Identify which cell holds the provided text, then report its [x, y] central coordinate. 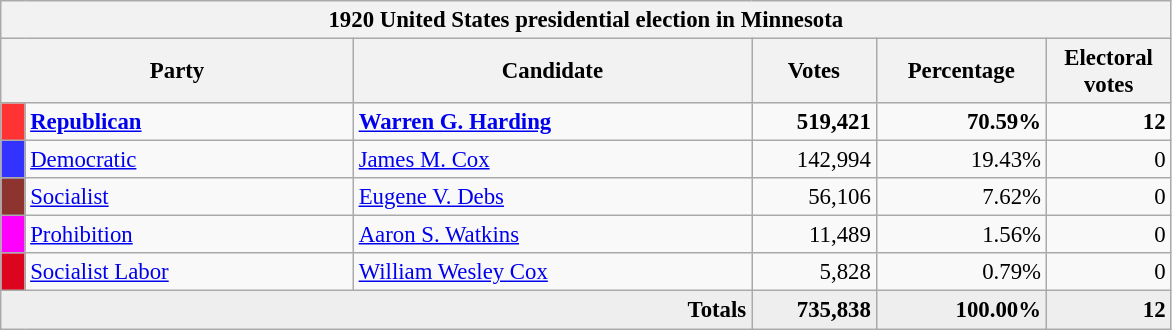
1920 United States presidential election in Minnesota [586, 20]
19.43% [961, 160]
Democratic [189, 160]
735,838 [814, 310]
James M. Cox [552, 160]
Republican [189, 122]
Totals [376, 310]
5,828 [814, 273]
Votes [814, 72]
100.00% [961, 310]
7.62% [961, 197]
Prohibition [189, 235]
142,994 [814, 160]
Eugene V. Debs [552, 197]
Aaron S. Watkins [552, 235]
11,489 [814, 235]
Warren G. Harding [552, 122]
56,106 [814, 197]
William Wesley Cox [552, 273]
Socialist Labor [189, 273]
519,421 [814, 122]
Electoral votes [1108, 72]
0.79% [961, 273]
70.59% [961, 122]
Candidate [552, 72]
Percentage [961, 72]
Socialist [189, 197]
Party [178, 72]
1.56% [961, 235]
